Locate the cell with the specified text and output its (X, Y) center coordinate. 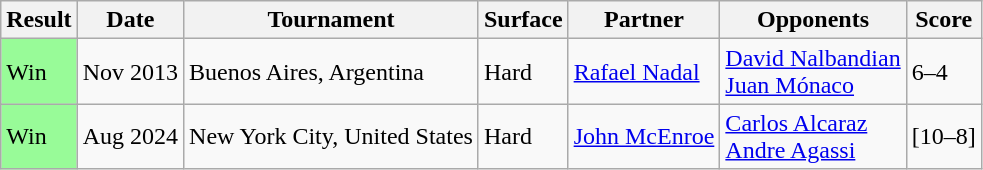
Tournament (332, 20)
Date (130, 20)
David Nalbandian Juan Mónaco (813, 72)
Rafael Nadal (644, 72)
Buenos Aires, Argentina (332, 72)
New York City, United States (332, 136)
6–4 (944, 72)
Partner (644, 20)
Surface (523, 20)
Aug 2024 (130, 136)
John McEnroe (644, 136)
Carlos Alcaraz Andre Agassi (813, 136)
Nov 2013 (130, 72)
[10–8] (944, 136)
Opponents (813, 20)
Score (944, 20)
Result (39, 20)
